Capture the cell that displays the provided text and extract its [x, y] central coordinate. 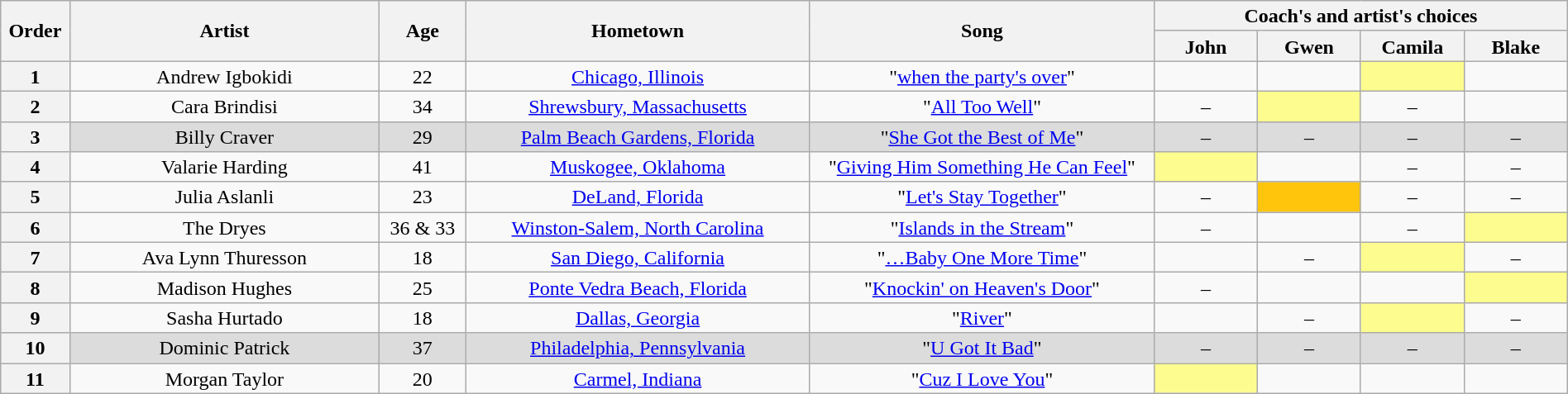
Artist [225, 31]
Ava Lynn Thuresson [225, 258]
"She Got the Best of Me" [982, 137]
Sasha Hurtado [225, 317]
41 [423, 167]
"River" [982, 317]
Chicago, Illinois [638, 76]
"Giving Him Something He Can Feel" [982, 167]
3 [35, 137]
Winston-Salem, North Carolina [638, 228]
DeLand, Florida [638, 197]
"Let's Stay Together" [982, 197]
4 [35, 167]
Billy Craver [225, 137]
"U Got It Bad" [982, 349]
23 [423, 197]
Muskogee, Oklahoma [638, 167]
Carmel, Indiana [638, 378]
Palm Beach Gardens, Florida [638, 137]
5 [35, 197]
25 [423, 287]
San Diego, California [638, 258]
Dominic Patrick [225, 349]
11 [35, 378]
37 [423, 349]
9 [35, 317]
Order [35, 31]
John [1206, 46]
Morgan Taylor [225, 378]
Madison Hughes [225, 287]
8 [35, 287]
The Dryes [225, 228]
Ponte Vedra Beach, Florida [638, 287]
Cara Brindisi [225, 106]
Philadelphia, Pennsylvania [638, 349]
"when the party's over" [982, 76]
Andrew Igbokidi [225, 76]
22 [423, 76]
1 [35, 76]
"Cuz I Love You" [982, 378]
Blake [1515, 46]
29 [423, 137]
7 [35, 258]
Age [423, 31]
Valarie Harding [225, 167]
Gwen [1310, 46]
Shrewsbury, Massachusetts [638, 106]
Julia Aslanli [225, 197]
"Knockin' on Heaven's Door" [982, 287]
Song [982, 31]
20 [423, 378]
10 [35, 349]
6 [35, 228]
36 & 33 [423, 228]
Hometown [638, 31]
"…Baby One More Time" [982, 258]
Camila [1413, 46]
34 [423, 106]
"All Too Well" [982, 106]
2 [35, 106]
Coach's and artist's choices [1361, 17]
"Islands in the Stream" [982, 228]
Dallas, Georgia [638, 317]
